Determine the [x, y] coordinate at the center of the cell enclosing the given text.  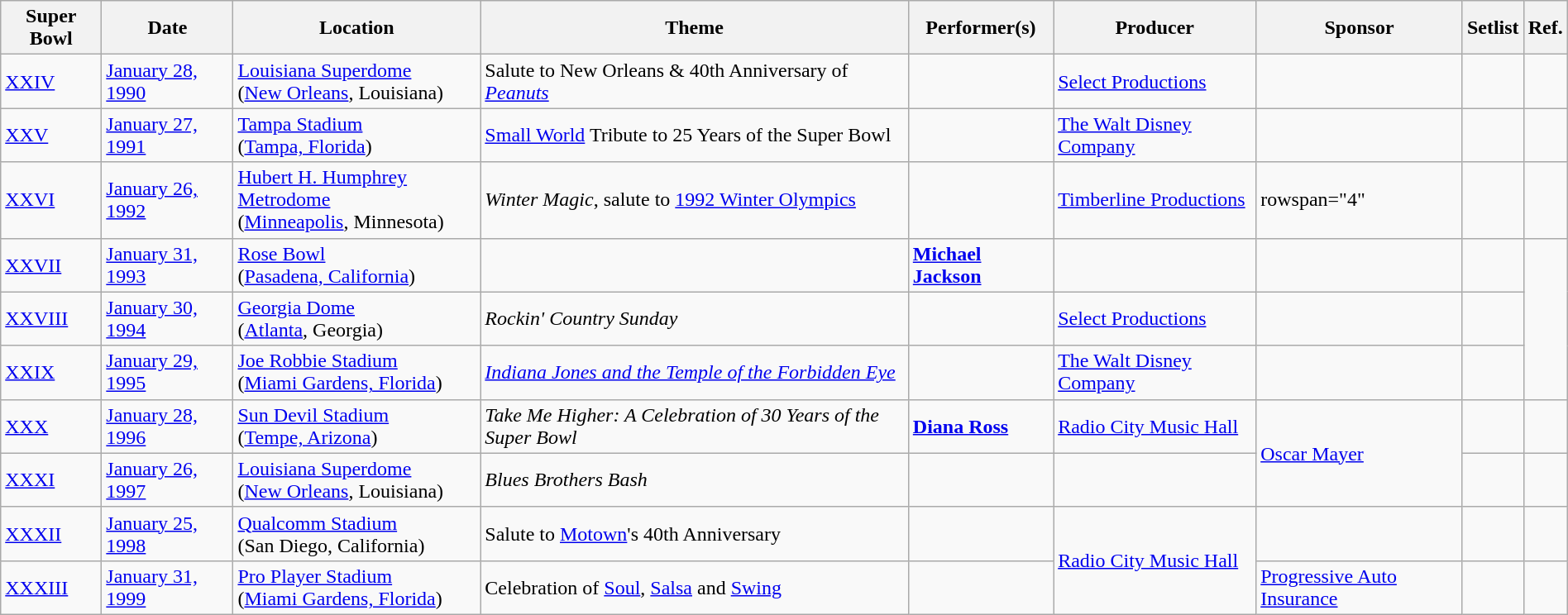
Salute to New Orleans & 40th Anniversary of Peanuts [695, 81]
Tampa Stadium(Tampa, Florida) [357, 136]
January 31, 1993 [167, 265]
Indiana Jones and the Temple of the Forbidden Eye [695, 372]
XXX [51, 427]
Timberline Productions [1154, 200]
January 31, 1999 [167, 587]
XXXIII [51, 587]
January 26, 1992 [167, 200]
Hubert H. Humphrey Metrodome(Minneapolis, Minnesota) [357, 200]
Sponsor [1360, 28]
January 26, 1997 [167, 479]
Rockin' Country Sunday [695, 319]
January 28, 1990 [167, 81]
XXXI [51, 479]
January 25, 1998 [167, 534]
Georgia Dome(Atlanta, Georgia) [357, 319]
Date [167, 28]
XXVII [51, 265]
Progressive Auto Insurance [1360, 587]
January 30, 1994 [167, 319]
XXIX [51, 372]
XXVI [51, 200]
XXIV [51, 81]
Super Bowl [51, 28]
Theme [695, 28]
Oscar Mayer [1360, 453]
Setlist [1493, 28]
Rose Bowl(Pasadena, California) [357, 265]
Location [357, 28]
January 29, 1995 [167, 372]
Take Me Higher: A Celebration of 30 Years of the Super Bowl [695, 427]
XXXII [51, 534]
XXV [51, 136]
Pro Player Stadium(Miami Gardens, Florida) [357, 587]
Winter Magic, salute to 1992 Winter Olympics [695, 200]
Diana Ross [981, 427]
Blues Brothers Bash [695, 479]
Performer(s) [981, 28]
Ref. [1545, 28]
Celebration of Soul, Salsa and Swing [695, 587]
Small World Tribute to 25 Years of the Super Bowl [695, 136]
Qualcomm Stadium(San Diego, California) [357, 534]
Producer [1154, 28]
January 27, 1991 [167, 136]
XXVIII [51, 319]
rowspan="4" [1360, 200]
Michael Jackson [981, 265]
Salute to Motown's 40th Anniversary [695, 534]
January 28, 1996 [167, 427]
Sun Devil Stadium(Tempe, Arizona) [357, 427]
Joe Robbie Stadium(Miami Gardens, Florida) [357, 372]
